From the cell containing the given text, extract its center point as [X, Y] coordinate. 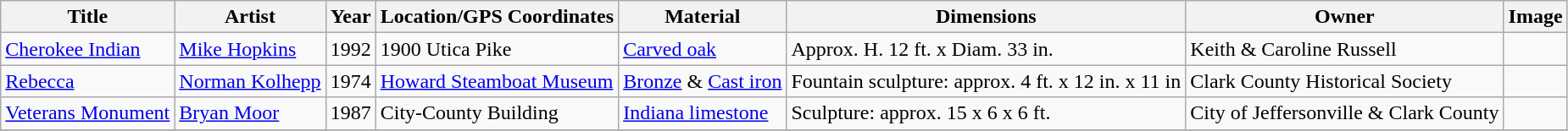
Location/GPS Coordinates [497, 17]
Veterans Monument [88, 113]
Title [88, 17]
City-County Building [497, 113]
Keith & Caroline Russell [1344, 49]
Norman Kolhepp [250, 81]
1974 [351, 81]
Fountain sculpture: approx. 4 ft. x 12 in. x 11 in [987, 81]
Owner [1344, 17]
Indiana limestone [703, 113]
Clark County Historical Society [1344, 81]
Artist [250, 17]
1900 Utica Pike [497, 49]
Material [703, 17]
Bronze & Cast iron [703, 81]
Cherokee Indian [88, 49]
Year [351, 17]
Howard Steamboat Museum [497, 81]
Rebecca [88, 81]
Image [1536, 17]
Sculpture: approx. 15 x 6 x 6 ft. [987, 113]
Mike Hopkins [250, 49]
Bryan Moor [250, 113]
Dimensions [987, 17]
Approx. H. 12 ft. x Diam. 33 in. [987, 49]
1992 [351, 49]
Carved oak [703, 49]
City of Jeffersonville & Clark County [1344, 113]
1987 [351, 113]
